Find where the given text appears and provide that cell's center as (X, Y) coordinate. 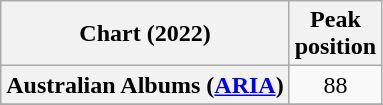
88 (335, 85)
Chart (2022) (145, 34)
Peakposition (335, 34)
Australian Albums (ARIA) (145, 85)
